For the text-containing cell, return its midpoint in (x, y) coordinate format. 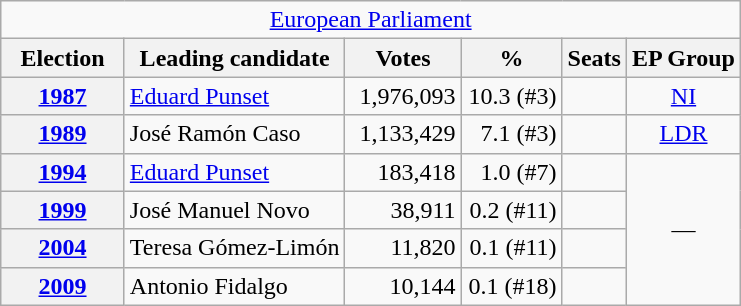
1.0 (#7) (512, 172)
7.1 (#3) (512, 134)
1989 (63, 134)
Election (63, 58)
1,133,429 (403, 134)
Votes (403, 58)
— (683, 229)
0.1 (#11) (512, 248)
1999 (63, 210)
NI (683, 96)
183,418 (403, 172)
2009 (63, 286)
Antonio Fidalgo (234, 286)
1,976,093 (403, 96)
10.3 (#3) (512, 96)
0.1 (#18) (512, 286)
38,911 (403, 210)
European Parliament (371, 20)
Teresa Gómez-Limón (234, 248)
Seats (594, 58)
EP Group (683, 58)
% (512, 58)
0.2 (#11) (512, 210)
José Ramón Caso (234, 134)
1994 (63, 172)
2004 (63, 248)
José Manuel Novo (234, 210)
11,820 (403, 248)
Leading candidate (234, 58)
LDR (683, 134)
10,144 (403, 286)
1987 (63, 96)
